Scan for the cell matching the given text and deliver its (X, Y) coordinate at center. 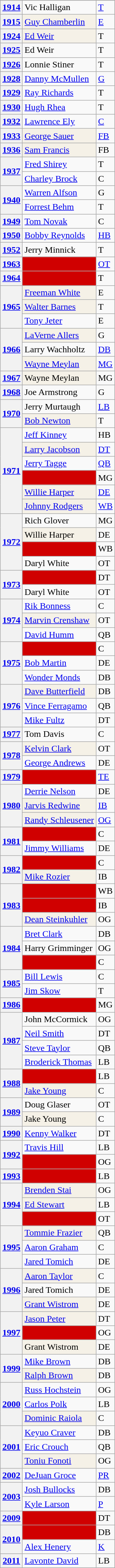
Bob Martin (59, 663)
1965 (11, 307)
1984 (11, 948)
1930 (11, 107)
2001 (11, 1447)
Aaron Graham (59, 1247)
Walter Barnes (59, 307)
1970 (11, 413)
Doug Glaser (59, 1105)
Jimmy Williams (59, 848)
Marvin Crenshaw (59, 620)
Steve Taylor (59, 1048)
K (105, 1547)
Mike Brown (59, 1361)
1992 (11, 1155)
Jerry Minnick (59, 250)
1995 (11, 1247)
TE (105, 777)
1967 (11, 378)
P (105, 1504)
Kelvin Clark (59, 748)
Travis Hill (59, 1148)
Joe Armstrong (59, 392)
Eric Crouch (59, 1447)
Larry Wachholtz (59, 349)
Jerry Tagge (59, 464)
Toniu Fonoti (59, 1461)
Dave Butterfield (59, 692)
Mike Fultz (59, 720)
Bob Newton (59, 421)
Randy Schleusener (59, 820)
Warren Alfson (59, 193)
1968 (11, 392)
1994 (11, 1204)
1996 (11, 1290)
Keyuo Craver (59, 1432)
Carlos Polk (59, 1404)
David Humm (59, 635)
1926 (11, 64)
1933 (11, 136)
Wonder Monds (59, 677)
Josh Bullocks (59, 1489)
Kenny Walker (59, 1133)
2010 (11, 1539)
1915 (11, 22)
1973 (11, 584)
2011 (11, 1561)
George Andrews (59, 763)
George Sauer (59, 136)
Dominic Raiola (59, 1418)
1982 (11, 869)
Jim Skow (59, 991)
Bobby Reynolds (59, 235)
1988 (11, 1083)
1963 (11, 264)
Rik Bonness (59, 606)
PR (105, 1475)
Lonnie Stiner (59, 64)
1966 (11, 349)
Rich Glover (59, 520)
1964 (11, 278)
Freeman White (59, 292)
Jason Peter (59, 1318)
2009 (11, 1518)
Johnny Rodgers (59, 506)
Danny McMullen (59, 79)
Tom Novak (59, 221)
Lawrence Ely (59, 121)
1936 (11, 150)
1952 (11, 250)
Bret Clark (59, 934)
2000 (11, 1404)
1993 (11, 1176)
1997 (11, 1333)
1932 (11, 121)
1974 (11, 620)
1914 (11, 7)
Jerry Murtaugh (59, 406)
1924 (11, 36)
1976 (11, 706)
LaVerne Allers (59, 335)
Jarvis Redwine (59, 805)
1949 (11, 221)
1971 (11, 471)
1980 (11, 805)
Ed Stewart (59, 1204)
Tony Jeter (59, 321)
Hugh Rhea (59, 107)
1986 (11, 1005)
Ray Richards (59, 93)
1983 (11, 905)
1929 (11, 93)
Brenden Stai (59, 1190)
Guy Chamberlin (59, 22)
Tommie Frazier (59, 1233)
1950 (11, 235)
1999 (11, 1368)
Harry Grimminger (59, 948)
Russ Hochstein (59, 1390)
1979 (11, 777)
Ralph Brown (59, 1376)
Charley Brock (59, 179)
Kyle Larson (59, 1504)
Mike Rozier (59, 877)
1977 (11, 734)
1990 (11, 1133)
Vince Ferragamo (59, 706)
1940 (11, 200)
2003 (11, 1496)
John McCormick (59, 1019)
Bill Lewis (59, 976)
Sam Francis (59, 150)
Dean Steinkuhler (59, 920)
Neil Smith (59, 1033)
1925 (11, 50)
1937 (11, 171)
Broderick Thomas (59, 1062)
Alex Henery (59, 1547)
Forrest Behm (59, 207)
Jeff Kinney (59, 435)
1928 (11, 79)
1987 (11, 1040)
1981 (11, 841)
1975 (11, 663)
1989 (11, 1112)
Fred Shirey (59, 164)
Larry Jacobson (59, 449)
Tom Davis (59, 734)
2002 (11, 1475)
1972 (11, 542)
1985 (11, 984)
DeJuan Groce (59, 1475)
Lavonte David (59, 1561)
Aaron Taylor (59, 1276)
Vic Halligan (59, 7)
Derrie Nelson (59, 791)
1978 (11, 756)
